Determine the (x, y) coordinate at the center of the cell enclosing the given text.  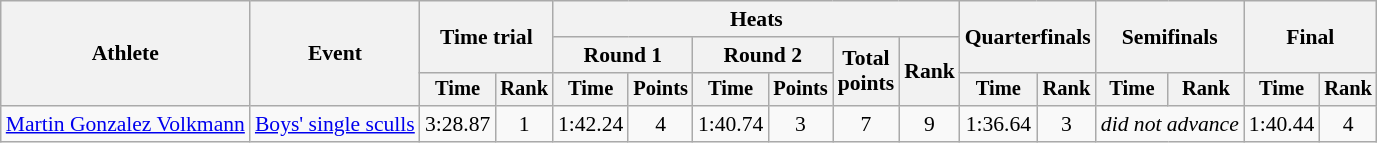
Semifinals (1170, 36)
7 (866, 124)
9 (930, 124)
Quarterfinals (1028, 36)
Heats (756, 19)
Round 2 (763, 55)
did not advance (1170, 124)
1 (524, 124)
Martin Gonzalez Volkmann (126, 124)
3:28.87 (458, 124)
Round 1 (623, 55)
Totalpoints (866, 72)
1:40.44 (1282, 124)
Boys' single sculls (335, 124)
1:42.24 (590, 124)
Athlete (126, 54)
Final (1310, 36)
1:40.74 (730, 124)
1:36.64 (998, 124)
Event (335, 54)
Time trial (486, 36)
